Determine the [x, y] coordinate at the center of the cell enclosing the given text.  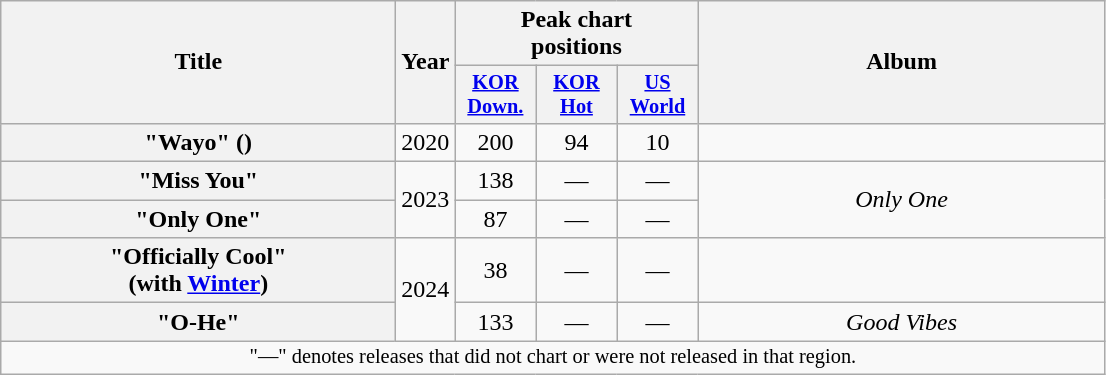
133 [496, 322]
"O-He" [198, 322]
KORHot [576, 95]
87 [496, 219]
USWorld [658, 95]
2023 [426, 200]
2024 [426, 290]
38 [496, 270]
Peak chartpositions [576, 34]
Album [902, 62]
94 [576, 142]
KORDown. [496, 95]
Only One [902, 200]
10 [658, 142]
"Miss You" [198, 181]
Year [426, 62]
200 [496, 142]
"Only One" [198, 219]
2020 [426, 142]
"—" denotes releases that did not chart or were not released in that region. [553, 358]
Title [198, 62]
Good Vibes [902, 322]
"Officially Cool"(with Winter) [198, 270]
138 [496, 181]
"Wayo" () [198, 142]
